Find where the given text appears and provide that cell's center as (X, Y) coordinate. 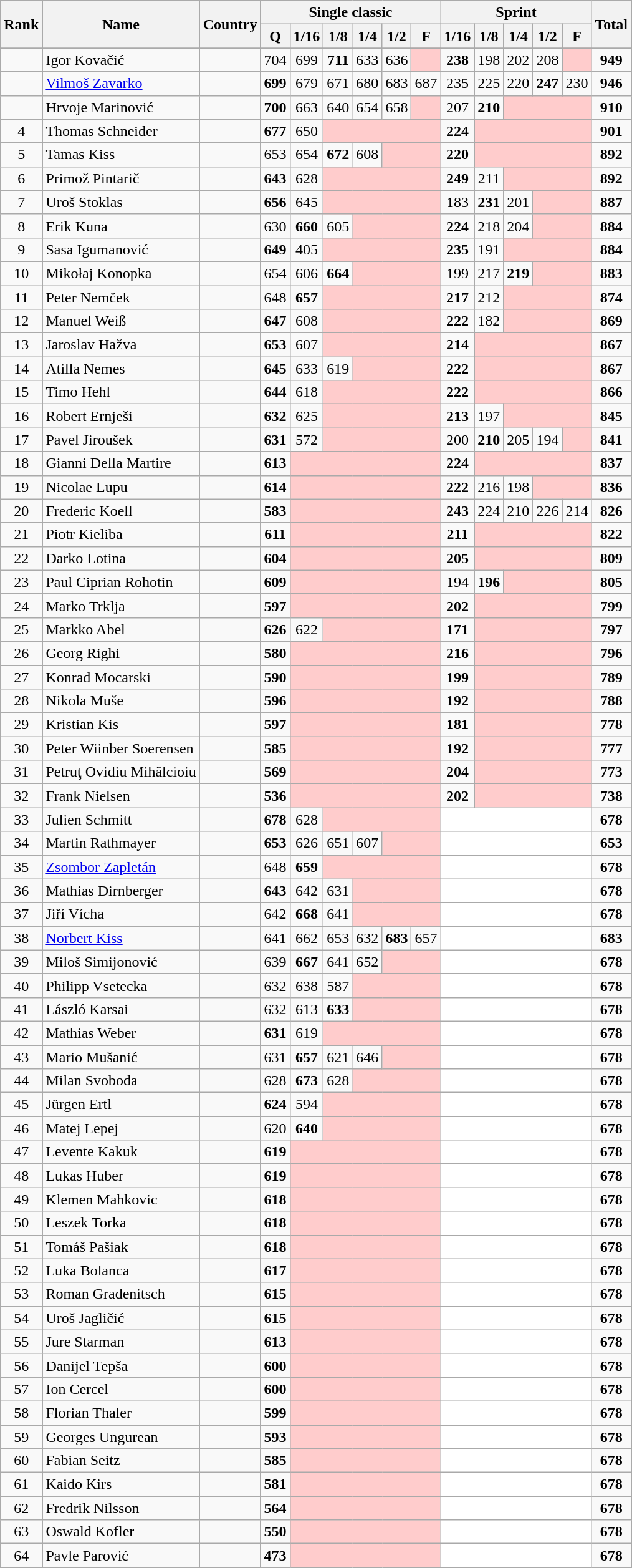
887 (611, 202)
Gianni Della Martire (121, 463)
Nikola Muše (121, 701)
230 (577, 84)
569 (275, 772)
Roman Gradenitsch (121, 1294)
773 (611, 772)
Sprint (516, 12)
Darko Lotina (121, 558)
647 (275, 321)
638 (307, 985)
662 (307, 938)
59 (21, 1436)
55 (21, 1342)
671 (338, 84)
231 (489, 202)
46 (21, 1128)
946 (611, 84)
874 (611, 298)
Mikołaj Konopka (121, 273)
Kaido Kirs (121, 1484)
Total (611, 24)
213 (457, 416)
33 (21, 820)
590 (275, 677)
Primož Pintarič (121, 178)
Mario Mušanić (121, 1057)
Robert Ernješi (121, 416)
196 (489, 582)
Name (121, 24)
Hrvoje Marinović (121, 107)
38 (21, 938)
Georges Ungurean (121, 1436)
10 (21, 273)
Uroš Jagličić (121, 1318)
43 (21, 1057)
581 (275, 1484)
39 (21, 962)
630 (275, 226)
63 (21, 1532)
56 (21, 1365)
883 (611, 273)
687 (426, 84)
14 (21, 369)
44 (21, 1081)
247 (547, 84)
Kristian Kis (121, 725)
László Karsai (121, 1009)
Marko Trklja (121, 606)
949 (611, 60)
Piotr Kieliba (121, 535)
218 (489, 226)
Zsombor Zapletán (121, 867)
Klemen Mahkovic (121, 1199)
599 (275, 1413)
Jure Starman (121, 1342)
664 (338, 273)
Miloš Simijonović (121, 962)
646 (368, 1057)
207 (457, 107)
Jürgen Ertl (121, 1105)
Lukas Huber (121, 1176)
191 (489, 249)
910 (611, 107)
Oswald Kofler (121, 1532)
778 (611, 725)
37 (21, 914)
Julien Schmitt (121, 820)
13 (21, 345)
659 (307, 867)
Rank (21, 24)
866 (611, 392)
Florian Thaler (121, 1413)
30 (21, 748)
Norbert Kiss (121, 938)
Philipp Vsetecka (121, 985)
60 (21, 1461)
822 (611, 535)
841 (611, 440)
6 (21, 178)
31 (21, 772)
473 (275, 1556)
243 (457, 511)
594 (307, 1105)
611 (275, 535)
Danijel Tepša (121, 1365)
799 (611, 606)
Fredrik Nilsson (121, 1508)
Markko Abel (121, 629)
826 (611, 511)
Fabian Seitz (121, 1461)
48 (21, 1176)
711 (338, 60)
Sasa Igumanović (121, 249)
Timo Hehl (121, 392)
805 (611, 582)
Milan Svoboda (121, 1081)
182 (489, 321)
7 (21, 202)
Frank Nielsen (121, 796)
Peter Nemček (121, 298)
36 (21, 891)
Q (275, 36)
614 (275, 487)
672 (338, 155)
583 (275, 511)
789 (611, 677)
28 (21, 701)
50 (21, 1223)
Single classic (350, 12)
171 (457, 629)
181 (457, 725)
49 (21, 1199)
Thomas Schneider (121, 131)
622 (307, 629)
609 (275, 582)
Jaroslav Hažva (121, 345)
23 (21, 582)
796 (611, 653)
617 (275, 1270)
183 (457, 202)
Igor Kovačić (121, 60)
Atilla Nemes (121, 369)
Levente Kakuk (121, 1152)
621 (338, 1057)
788 (611, 701)
52 (21, 1270)
Jiří Vícha (121, 914)
54 (21, 1318)
Tomáš Pašiak (121, 1247)
660 (307, 226)
25 (21, 629)
605 (338, 226)
41 (21, 1009)
777 (611, 748)
Pavel Jiroušek (121, 440)
51 (21, 1247)
Martin Rathmayer (121, 843)
18 (21, 463)
667 (307, 962)
Country (230, 24)
40 (21, 985)
652 (368, 962)
405 (307, 249)
651 (338, 843)
Leszek Torka (121, 1223)
680 (368, 84)
Petruţ Ovidiu Mihălcioiu (121, 772)
24 (21, 606)
47 (21, 1152)
Paul Ciprian Rohotin (121, 582)
64 (21, 1556)
620 (275, 1128)
593 (275, 1436)
22 (21, 558)
226 (547, 511)
837 (611, 463)
45 (21, 1105)
836 (611, 487)
20 (21, 511)
606 (307, 273)
673 (307, 1081)
650 (307, 131)
550 (275, 1532)
639 (275, 962)
668 (307, 914)
658 (396, 107)
663 (307, 107)
536 (275, 796)
32 (21, 796)
738 (611, 796)
19 (21, 487)
Tamas Kiss (121, 155)
57 (21, 1389)
200 (457, 440)
238 (457, 60)
580 (275, 653)
249 (457, 178)
62 (21, 1508)
Pavle Parović (121, 1556)
649 (275, 249)
704 (275, 60)
Ion Cercel (121, 1389)
Konrad Mocarski (121, 677)
12 (21, 321)
27 (21, 677)
869 (611, 321)
8 (21, 226)
797 (611, 629)
Luka Bolanca (121, 1270)
219 (519, 273)
Peter Wiinber Soerensen (121, 748)
564 (275, 1508)
636 (396, 60)
656 (275, 202)
15 (21, 392)
679 (307, 84)
9 (21, 249)
Uroš Stoklas (121, 202)
624 (275, 1105)
42 (21, 1033)
5 (21, 155)
201 (519, 202)
17 (21, 440)
34 (21, 843)
Frederic Koell (121, 511)
197 (489, 416)
61 (21, 1484)
Nicolae Lupu (121, 487)
208 (547, 60)
700 (275, 107)
587 (338, 985)
Mathias Dirnberger (121, 891)
Mathias Weber (121, 1033)
11 (21, 298)
644 (275, 392)
Vilmoš Zavarko (121, 84)
29 (21, 725)
225 (489, 84)
901 (611, 131)
625 (307, 416)
Georg Righi (121, 653)
35 (21, 867)
809 (611, 558)
4 (21, 131)
16 (21, 416)
26 (21, 653)
53 (21, 1294)
572 (307, 440)
21 (21, 535)
212 (489, 298)
Matej Lepej (121, 1128)
Erik Kuna (121, 226)
Manuel Weiß (121, 321)
845 (611, 416)
677 (275, 131)
58 (21, 1413)
604 (275, 558)
596 (275, 701)
